Provide the [X, Y] coordinate of the cell's center where the given text is located.  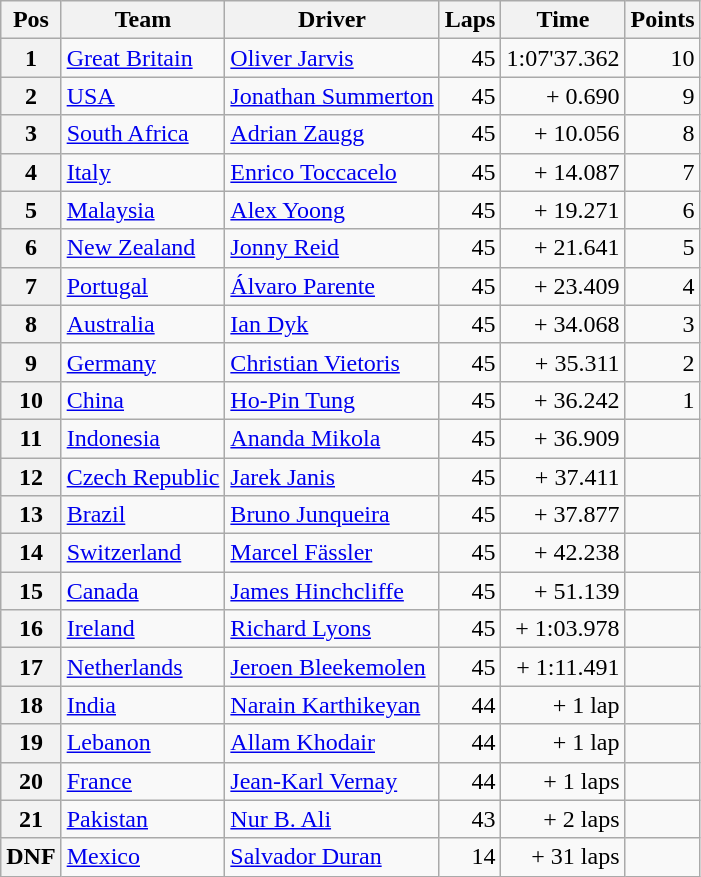
Marcel Fässler [332, 553]
Brazil [143, 515]
+ 51.139 [563, 591]
Ho-Pin Tung [332, 400]
+ 1 laps [563, 781]
Álvaro Parente [332, 286]
+ 37.877 [563, 515]
+ 19.271 [563, 210]
Points [662, 20]
12 [31, 477]
Switzerland [143, 553]
France [143, 781]
+ 0.690 [563, 96]
James Hinchcliffe [332, 591]
Jonny Reid [332, 248]
Alex Yoong [332, 210]
Pakistan [143, 819]
+ 14.087 [563, 172]
15 [31, 591]
11 [31, 438]
Nur B. Ali [332, 819]
Jeroen Bleekemolen [332, 667]
Mexico [143, 857]
43 [470, 819]
+ 42.238 [563, 553]
Time [563, 20]
Pos [31, 20]
21 [31, 819]
Italy [143, 172]
+ 1:03.978 [563, 629]
India [143, 705]
+ 10.056 [563, 134]
+ 2 laps [563, 819]
Lebanon [143, 743]
Canada [143, 591]
+ 36.909 [563, 438]
Narain Karthikeyan [332, 705]
Driver [332, 20]
+ 1:11.491 [563, 667]
Czech Republic [143, 477]
Christian Vietoris [332, 362]
USA [143, 96]
Germany [143, 362]
+ 37.411 [563, 477]
New Zealand [143, 248]
+ 31 laps [563, 857]
Ireland [143, 629]
17 [31, 667]
Oliver Jarvis [332, 58]
Enrico Toccacelo [332, 172]
Jean-Karl Vernay [332, 781]
Jarek Janis [332, 477]
DNF [31, 857]
Malaysia [143, 210]
Ian Dyk [332, 324]
Australia [143, 324]
18 [31, 705]
Salvador Duran [332, 857]
Jonathan Summerton [332, 96]
+ 23.409 [563, 286]
+ 34.068 [563, 324]
Bruno Junqueira [332, 515]
Richard Lyons [332, 629]
Ananda Mikola [332, 438]
Laps [470, 20]
Netherlands [143, 667]
+ 36.242 [563, 400]
Team [143, 20]
19 [31, 743]
South Africa [143, 134]
Adrian Zaugg [332, 134]
1:07'37.362 [563, 58]
+ 35.311 [563, 362]
Great Britain [143, 58]
Allam Khodair [332, 743]
13 [31, 515]
+ 21.641 [563, 248]
Portugal [143, 286]
Indonesia [143, 438]
16 [31, 629]
20 [31, 781]
China [143, 400]
